Locate the cell with the specified text and output its [x, y] center coordinate. 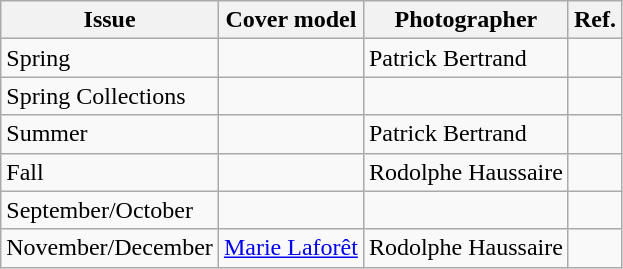
Photographer [466, 20]
Spring [110, 58]
Summer [110, 134]
Spring Collections [110, 96]
Ref. [594, 20]
November/December [110, 248]
Marie Laforêt [290, 248]
Cover model [290, 20]
Fall [110, 172]
Issue [110, 20]
September/October [110, 210]
